Detect which cell encompasses the target text, then output its (X, Y) center coordinate. 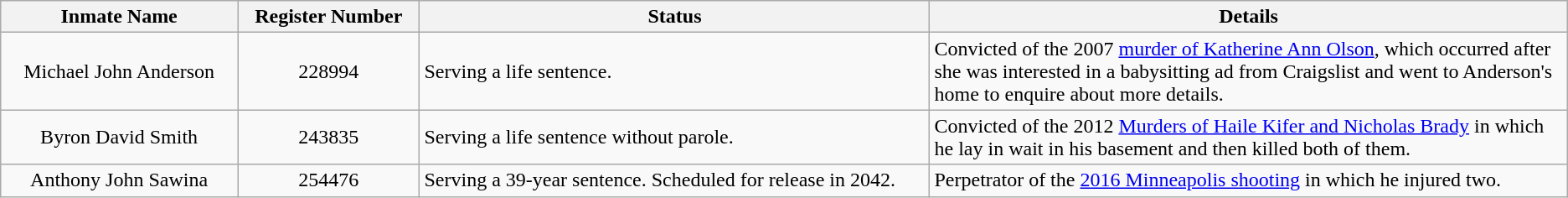
Convicted of the 2012 Murders of Haile Kifer and Nicholas Brady in which he lay in wait in his basement and then killed both of them. (1248, 138)
Serving a life sentence without parole. (675, 138)
Michael John Anderson (119, 71)
Serving a life sentence. (675, 71)
Register Number (328, 17)
254476 (328, 180)
Inmate Name (119, 17)
228994 (328, 71)
Status (675, 17)
Serving a 39-year sentence. Scheduled for release in 2042. (675, 180)
Details (1248, 17)
Perpetrator of the 2016 Minneapolis shooting in which he injured two. (1248, 180)
Byron David Smith (119, 138)
243835 (328, 138)
Anthony John Sawina (119, 180)
